Find where the given text appears and provide that cell's center as [X, Y] coordinate. 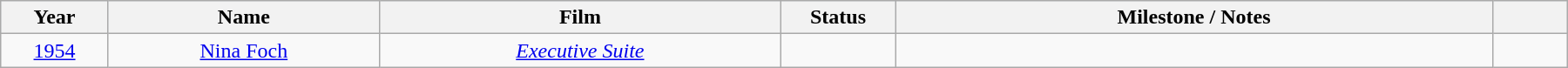
1954 [55, 51]
Year [55, 17]
Status [838, 17]
Nina Foch [244, 51]
Executive Suite [580, 51]
Name [244, 17]
Film [580, 17]
Milestone / Notes [1194, 17]
